Identify which cell holds the provided text, then report its (x, y) central coordinate. 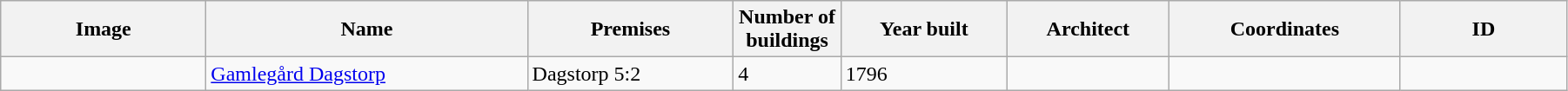
Dagstorp 5:2 (630, 74)
4 (787, 74)
Premises (630, 29)
Architect (1088, 29)
Gamlegård Dagstorp (367, 74)
Name (367, 29)
Image (104, 29)
Year built (924, 29)
Coordinates (1284, 29)
1796 (924, 74)
ID (1483, 29)
Number ofbuildings (787, 29)
